Find where the given text appears and provide that cell's center as (X, Y) coordinate. 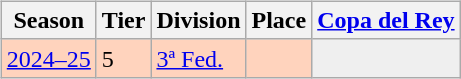
Division (198, 20)
5 (124, 58)
3ª Fed. (198, 58)
2024–25 (48, 58)
Place (279, 20)
Season (48, 20)
Copa del Rey (386, 20)
Tier (124, 20)
